Identify which cell holds the provided text, then report its (x, y) central coordinate. 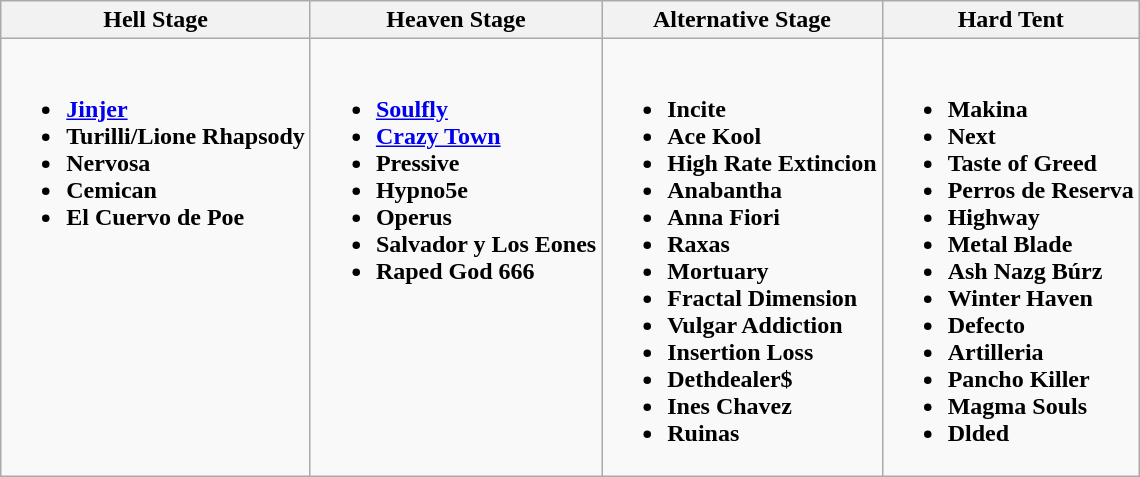
Hard Tent (1010, 20)
Heaven Stage (456, 20)
InciteAce KoolHigh Rate ExtincionAnabanthaAnna FioriRaxasMortuaryFractal DimensionVulgar AddictionInsertion LossDethdealer$Ines ChavezRuinas (742, 258)
MakinaNextTaste of GreedPerros de ReservaHighwayMetal BladeAsh Nazg BúrzWinter HavenDefectoArtilleriaPancho KillerMagma SoulsDlded (1010, 258)
JinjerTurilli/Lione RhapsodyNervosaCemicanEl Cuervo de Poe (156, 258)
SoulflyCrazy TownPressiveHypno5eOperusSalvador y Los EonesRaped God 666 (456, 258)
Hell Stage (156, 20)
Alternative Stage (742, 20)
